For the text-containing cell, return its midpoint in (x, y) coordinate format. 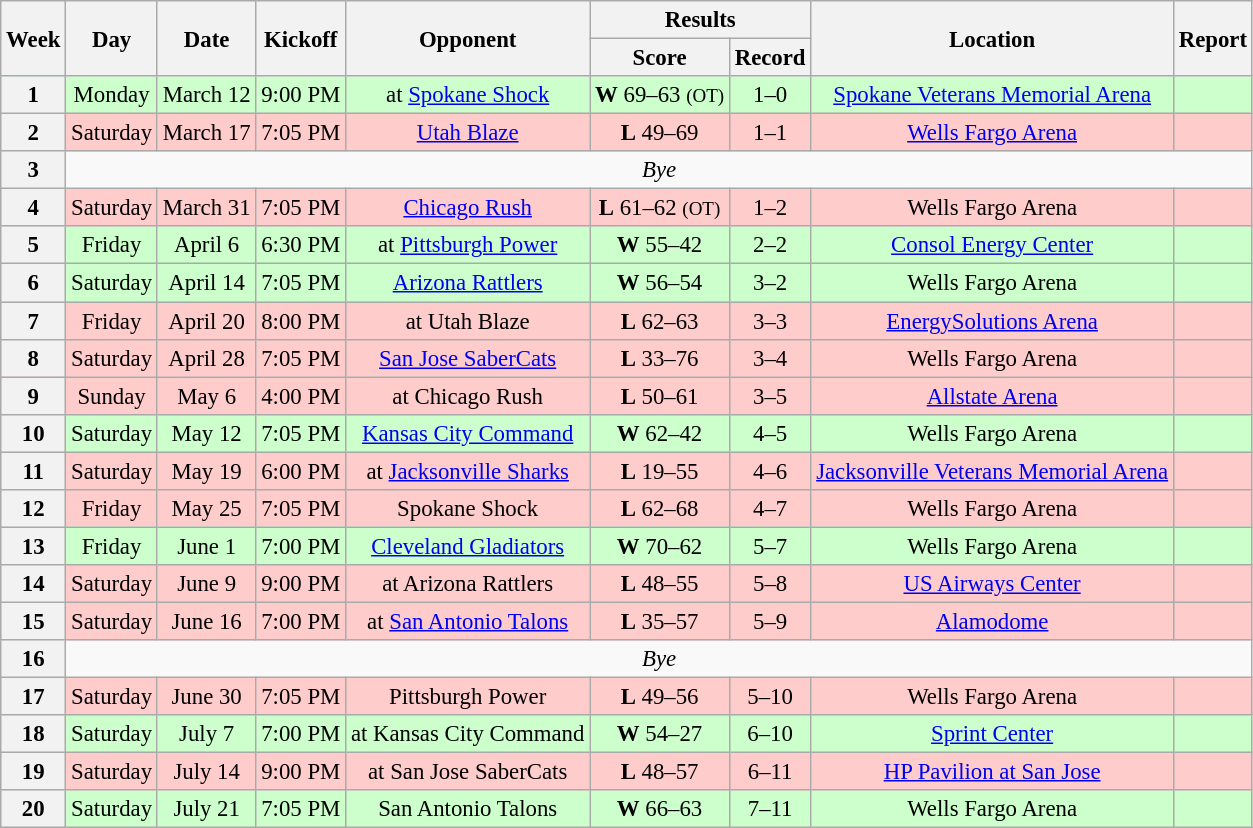
April 28 (206, 358)
L 49–56 (660, 697)
4–5 (770, 433)
5 (34, 245)
Alamodome (992, 621)
4:00 PM (301, 396)
at Pittsburgh Power (468, 245)
6 (34, 283)
14 (34, 584)
W 56–54 (660, 283)
Score (660, 58)
US Airways Center (992, 584)
July 21 (206, 809)
at Spokane Shock (468, 95)
Arizona Rattlers (468, 283)
L 50–61 (660, 396)
13 (34, 546)
April 20 (206, 321)
L 62–63 (660, 321)
L 61–62 (OT) (660, 208)
Allstate Arena (992, 396)
L 35–57 (660, 621)
Report (1212, 38)
July 14 (206, 772)
18 (34, 734)
L 48–57 (660, 772)
Date (206, 38)
8 (34, 358)
L 62–68 (660, 509)
W 69–63 (OT) (660, 95)
May 19 (206, 471)
Monday (112, 95)
Kickoff (301, 38)
3–3 (770, 321)
W 66–63 (660, 809)
at Kansas City Command (468, 734)
Sunday (112, 396)
2–2 (770, 245)
May 25 (206, 509)
4 (34, 208)
17 (34, 697)
March 17 (206, 133)
Location (992, 38)
1–0 (770, 95)
April 6 (206, 245)
at Chicago Rush (468, 396)
6:30 PM (301, 245)
Kansas City Command (468, 433)
April 14 (206, 283)
15 (34, 621)
Day (112, 38)
5–10 (770, 697)
10 (34, 433)
June 1 (206, 546)
EnergySolutions Arena (992, 321)
5–8 (770, 584)
Pittsburgh Power (468, 697)
12 (34, 509)
Chicago Rush (468, 208)
3 (34, 170)
at San Antonio Talons (468, 621)
16 (34, 659)
Utah Blaze (468, 133)
at Arizona Rattlers (468, 584)
W 62–42 (660, 433)
Spokane Veterans Memorial Arena (992, 95)
L 33–76 (660, 358)
Sprint Center (992, 734)
L 49–69 (660, 133)
June 30 (206, 697)
6:00 PM (301, 471)
W 55–42 (660, 245)
11 (34, 471)
7–11 (770, 809)
at Jacksonville Sharks (468, 471)
at San Jose SaberCats (468, 772)
May 12 (206, 433)
5–9 (770, 621)
June 9 (206, 584)
9 (34, 396)
Cleveland Gladiators (468, 546)
San Antonio Talons (468, 809)
3–5 (770, 396)
July 7 (206, 734)
Jacksonville Veterans Memorial Arena (992, 471)
1–2 (770, 208)
6–10 (770, 734)
1–1 (770, 133)
March 12 (206, 95)
Record (770, 58)
at Utah Blaze (468, 321)
6–11 (770, 772)
2 (34, 133)
20 (34, 809)
7 (34, 321)
Results (700, 20)
W 54–27 (660, 734)
3–4 (770, 358)
Opponent (468, 38)
June 16 (206, 621)
4–7 (770, 509)
May 6 (206, 396)
HP Pavilion at San Jose (992, 772)
L 48–55 (660, 584)
March 31 (206, 208)
L 19–55 (660, 471)
Spokane Shock (468, 509)
1 (34, 95)
4–6 (770, 471)
5–7 (770, 546)
Consol Energy Center (992, 245)
3–2 (770, 283)
19 (34, 772)
W 70–62 (660, 546)
San Jose SaberCats (468, 358)
Week (34, 38)
8:00 PM (301, 321)
